Detect which cell encompasses the target text, then output its [x, y] center coordinate. 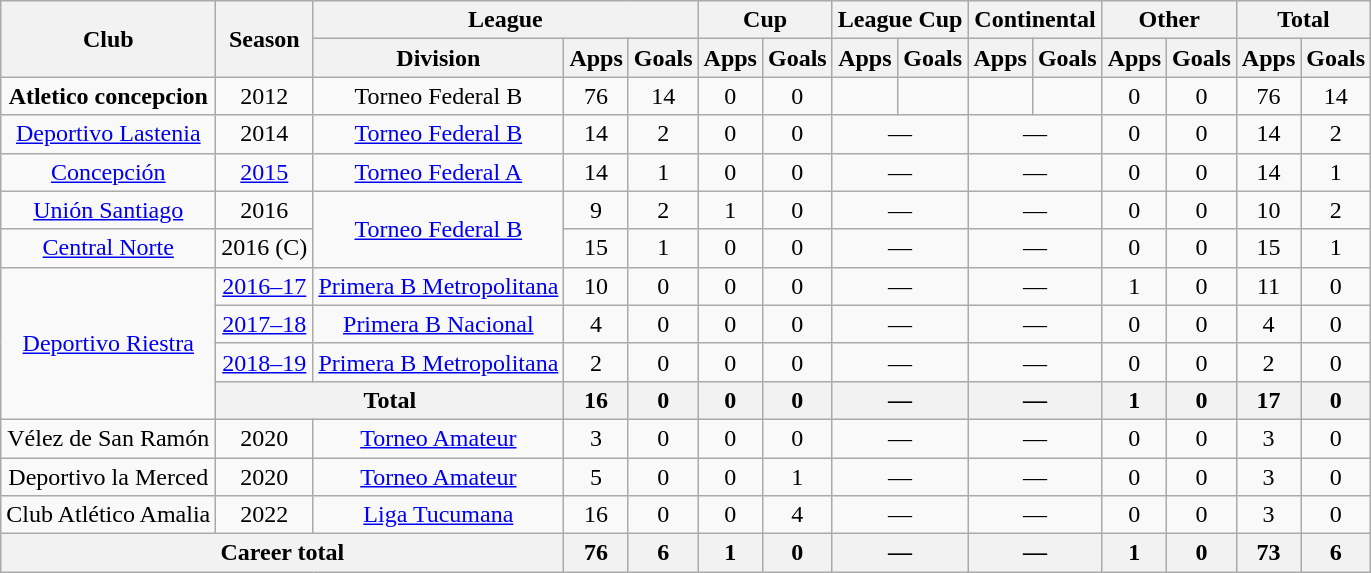
Primera B Nacional [438, 324]
Concepción [108, 172]
2015 [264, 172]
Deportivo Riestra [108, 343]
Division [438, 58]
9 [596, 210]
2018–19 [264, 362]
Club [108, 39]
2014 [264, 134]
17 [1268, 400]
League [506, 20]
Unión Santiago [108, 210]
Atletico concepcion [108, 96]
Club Atlético Amalia [108, 515]
73 [1268, 553]
11 [1268, 286]
2016 (C) [264, 248]
Continental [1035, 20]
Torneo Federal A [438, 172]
2017–18 [264, 324]
League Cup [900, 20]
5 [596, 477]
Central Norte [108, 248]
Deportivo Lastenia [108, 134]
Other [1169, 20]
2022 [264, 515]
Deportivo la Merced [108, 477]
2016 [264, 210]
2012 [264, 96]
Career total [282, 553]
Liga Tucumana [438, 515]
Season [264, 39]
Cup [765, 20]
2016–17 [264, 286]
Vélez de San Ramón [108, 438]
